Provide the (X, Y) coordinate of the cell's center where the given text is located.  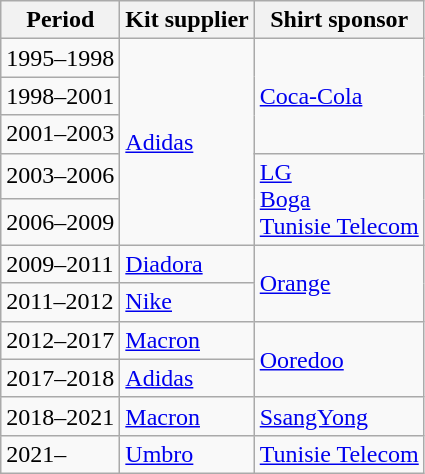
Orange (339, 283)
Kit supplier (187, 20)
LG Boga Tunisie Telecom (339, 199)
2006–2009 (60, 222)
2009–2011 (60, 264)
Period (60, 20)
1995–1998 (60, 58)
Coca-Cola (339, 96)
2017–2018 (60, 378)
Shirt sponsor (339, 20)
2003–2006 (60, 176)
2021– (60, 454)
2001–2003 (60, 134)
Diadora (187, 264)
2011–2012 (60, 302)
Umbro (187, 454)
Nike (187, 302)
1998–2001 (60, 96)
2012–2017 (60, 340)
Tunisie Telecom (339, 454)
SsangYong (339, 416)
2018–2021 (60, 416)
Ooredoo (339, 359)
